Output the (X, Y) coordinate of the center of the cell containing the given text.  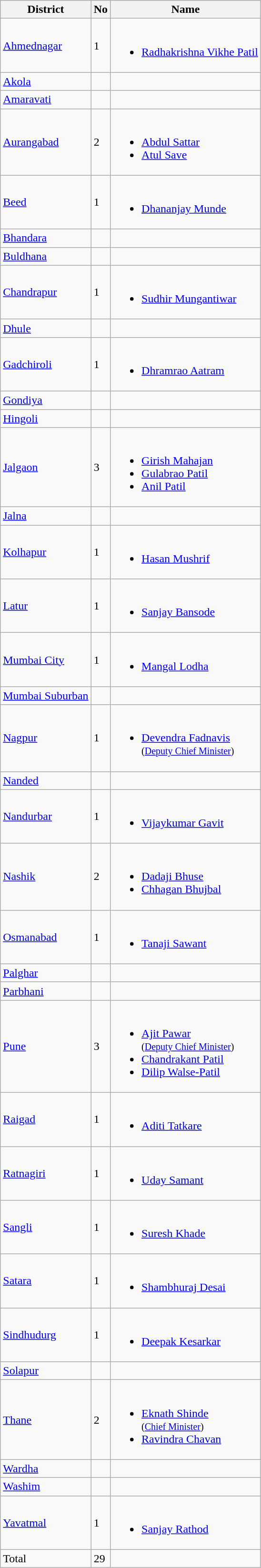
Solapur (46, 1371)
Sanjay Rathod (186, 1523)
Deepak Kesarkar (186, 1335)
Aurangabad (46, 142)
Radhakrishna Vikhe Patil (186, 46)
Suresh Khade (186, 1228)
Kolhapur (46, 552)
Vijaykumar Gavit (186, 816)
Devendra Fadnavis(Deputy Chief Minister) (186, 738)
Akola (46, 81)
Ratnagiri (46, 1173)
Shambhuraj Desai (186, 1281)
Sangli (46, 1228)
Hasan Mushrif (186, 552)
District (46, 10)
Nandurbar (46, 816)
Palghar (46, 973)
Pune (46, 1046)
Mumbai Suburban (46, 696)
Nanded (46, 780)
Uday Samant (186, 1173)
Bhandara (46, 238)
Ajit Pawar (Deputy Chief Minister)Chandrakant PatilDilip Walse-Patil (186, 1046)
Jalgaon (46, 468)
Chandrapur (46, 292)
Name (186, 10)
Jalna (46, 516)
Dhananjay Munde (186, 202)
Mangal Lodha (186, 660)
Total (46, 1558)
Osmanabad (46, 937)
Dhramrao Aatram (186, 364)
Mumbai City (46, 660)
Hingoli (46, 419)
No (100, 10)
Ahmednagar (46, 46)
Buldhana (46, 256)
Tanaji Sawant (186, 937)
Amaravati (46, 100)
Nagpur (46, 738)
Satara (46, 1281)
Raigad (46, 1119)
Latur (46, 606)
Gadchiroli (46, 364)
Yavatmal (46, 1523)
Sanjay Bansode (186, 606)
Gondiya (46, 400)
Girish MahajanGulabrao PatilAnil Patil (186, 468)
Aditi Tatkare (186, 1119)
Sindhudurg (46, 1335)
Nashik (46, 877)
Thane (46, 1420)
Washim (46, 1487)
Wardha (46, 1468)
Abdul SattarAtul Save (186, 142)
Parbhani (46, 991)
Beed (46, 202)
Eknath Shinde(Chief Minister)Ravindra Chavan (186, 1420)
Dadaji BhuseChhagan Bhujbal (186, 877)
Dhule (46, 328)
29 (100, 1558)
Sudhir Mungantiwar (186, 292)
